From the cell containing the given text, extract its center point as [X, Y] coordinate. 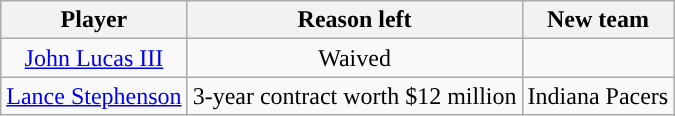
Waived [354, 58]
3-year contract worth $12 million [354, 96]
New team [598, 20]
Lance Stephenson [94, 96]
Indiana Pacers [598, 96]
Reason left [354, 20]
John Lucas III [94, 58]
Player [94, 20]
